Pinpoint the cell where the given text exists, returning its (X, Y) midpoint coordinate. 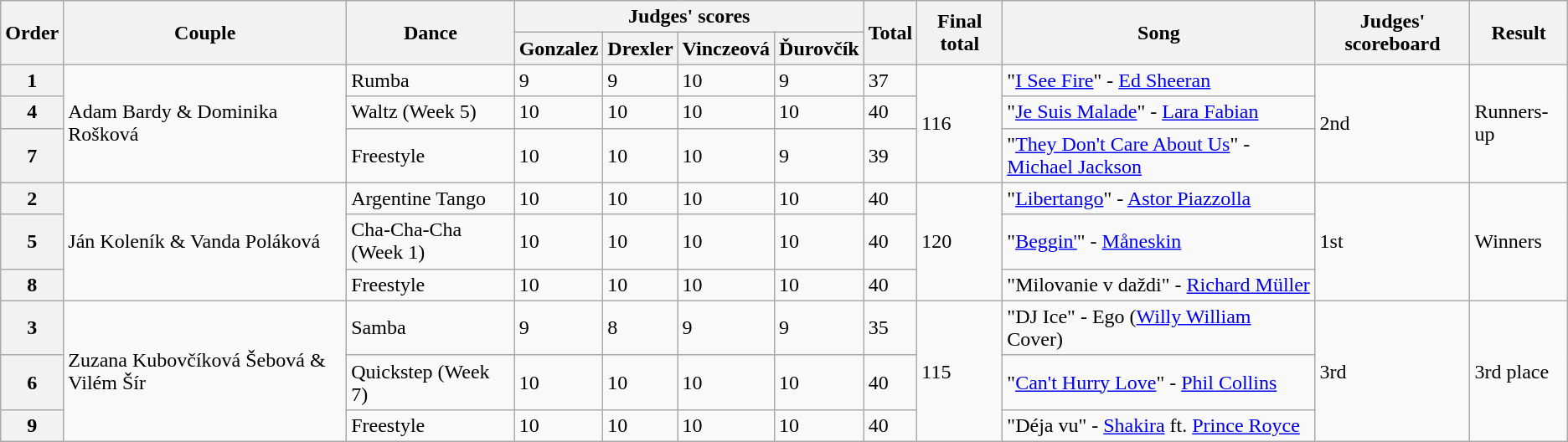
3 (32, 328)
Winners (1519, 241)
4 (32, 112)
1st (1392, 241)
Dance (431, 33)
Judges' scoreboard (1392, 33)
Vinczeová (725, 49)
Total (890, 33)
37 (890, 80)
"They Don't Care About Us" - Michael Jackson (1159, 156)
Gonzalez (559, 49)
"Déja vu" - Shakira ft. Prince Royce (1159, 425)
"DJ Ice" - Ego (Willy William Cover) (1159, 328)
2 (32, 198)
Rumba (431, 80)
Quickstep (Week 7) (431, 382)
"Libertango" - Astor Piazzolla (1159, 198)
6 (32, 382)
Argentine Tango (431, 198)
Ďurovčík (819, 49)
Order (32, 33)
Adam Bardy & Dominika Rošková (205, 124)
7 (32, 156)
Zuzana Kubovčíková Šebová & Vilém Šír (205, 371)
3rd place (1519, 371)
Final total (960, 33)
"Je Suis Malade" - Lara Fabian (1159, 112)
1 (32, 80)
Ján Koleník & Vanda Poláková (205, 241)
5 (32, 241)
Runners-up (1519, 124)
39 (890, 156)
"Can't Hurry Love" - Phil Collins (1159, 382)
Samba (431, 328)
Result (1519, 33)
35 (890, 328)
"I See Fire" - Ed Sheeran (1159, 80)
"Beggin'" - Måneskin (1159, 241)
Song (1159, 33)
116 (960, 124)
Couple (205, 33)
Judges' scores (689, 17)
"Milovanie v daždi" - Richard Müller (1159, 285)
Drexler (640, 49)
Cha-Cha-Cha (Week 1) (431, 241)
115 (960, 371)
Waltz (Week 5) (431, 112)
120 (960, 241)
3rd (1392, 371)
2nd (1392, 124)
